Locate the cell with the specified text and output its [x, y] center coordinate. 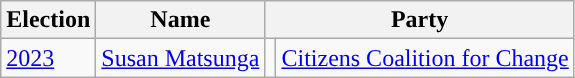
Party [420, 20]
2023 [48, 58]
Citizens Coalition for Change [425, 58]
Election [48, 20]
Susan Matsunga [180, 58]
Name [180, 20]
